From the cell containing the given text, extract its center point as [X, Y] coordinate. 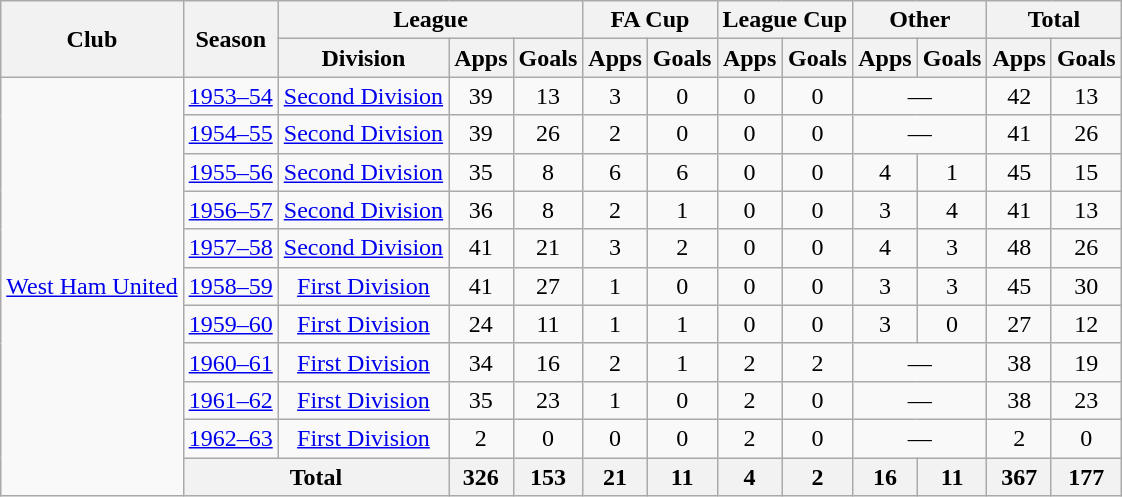
19 [1086, 362]
1960–61 [230, 362]
1958–59 [230, 286]
36 [481, 210]
Club [92, 39]
12 [1086, 324]
1956–57 [230, 210]
15 [1086, 172]
48 [1019, 248]
24 [481, 324]
177 [1086, 477]
League [430, 20]
153 [548, 477]
Season [230, 39]
30 [1086, 286]
1961–62 [230, 400]
1954–55 [230, 134]
1955–56 [230, 172]
Other [920, 20]
Division [363, 58]
League Cup [785, 20]
West Ham United [92, 286]
1953–54 [230, 96]
1959–60 [230, 324]
326 [481, 477]
1962–63 [230, 438]
FA Cup [650, 20]
1957–58 [230, 248]
34 [481, 362]
367 [1019, 477]
42 [1019, 96]
